Locate the cell with the specified text and output its [X, Y] center coordinate. 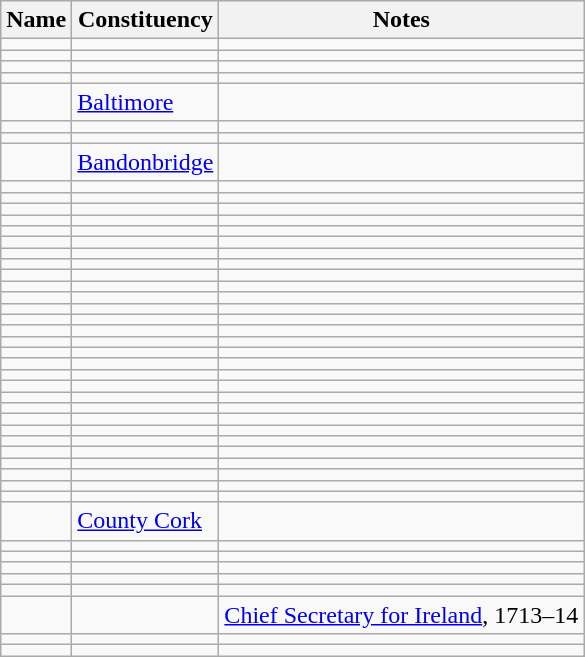
County Cork [146, 521]
Bandonbridge [146, 162]
Name [36, 20]
Chief Secretary for Ireland, 1713–14 [402, 615]
Constituency [146, 20]
Baltimore [146, 102]
Notes [402, 20]
